Return (x, y) of the center of cell containing provided text 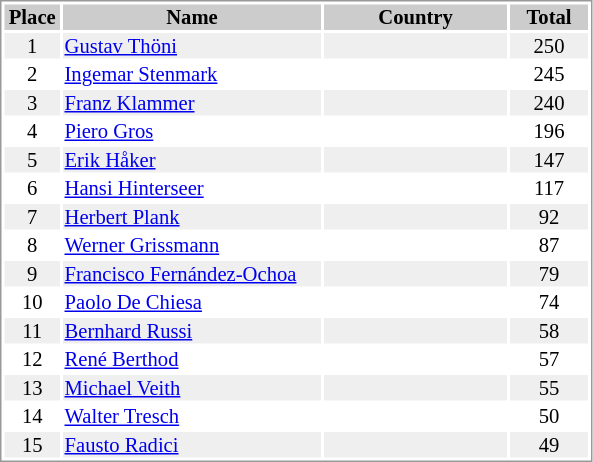
Piero Gros (192, 131)
Country (416, 17)
Francisco Fernández-Ochoa (192, 274)
Ingemar Stenmark (192, 75)
Hansi Hinterseer (192, 189)
Erik Håker (192, 160)
147 (549, 160)
117 (549, 189)
13 (32, 388)
87 (549, 245)
57 (549, 359)
245 (549, 75)
15 (32, 445)
58 (549, 331)
92 (549, 217)
Walter Tresch (192, 417)
240 (549, 103)
196 (549, 131)
René Berthod (192, 359)
Place (32, 17)
2 (32, 75)
Fausto Radici (192, 445)
12 (32, 359)
50 (549, 417)
8 (32, 245)
3 (32, 103)
Bernhard Russi (192, 331)
Paolo De Chiesa (192, 303)
14 (32, 417)
7 (32, 217)
Werner Grissmann (192, 245)
9 (32, 274)
74 (549, 303)
1 (32, 46)
Herbert Plank (192, 217)
Total (549, 17)
Name (192, 17)
55 (549, 388)
6 (32, 189)
10 (32, 303)
49 (549, 445)
11 (32, 331)
4 (32, 131)
79 (549, 274)
250 (549, 46)
Franz Klammer (192, 103)
5 (32, 160)
Gustav Thöni (192, 46)
Michael Veith (192, 388)
